Identify which cell holds the provided text, then report its [X, Y] central coordinate. 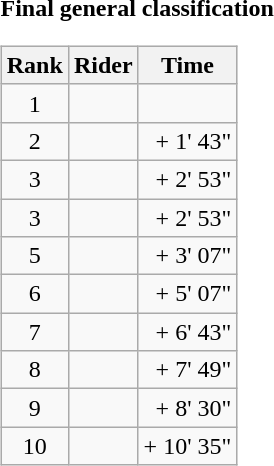
Time [188, 65]
+ 1' 43" [188, 141]
+ 3' 07" [188, 256]
+ 10' 35" [188, 446]
2 [34, 141]
+ 5' 07" [188, 294]
+ 7' 49" [188, 370]
9 [34, 408]
1 [34, 103]
Rider [103, 65]
+ 6' 43" [188, 332]
5 [34, 256]
6 [34, 294]
8 [34, 370]
10 [34, 446]
+ 8' 30" [188, 408]
7 [34, 332]
Rank [34, 65]
